Search for the cell housing the specified text and yield its [X, Y] center coordinate. 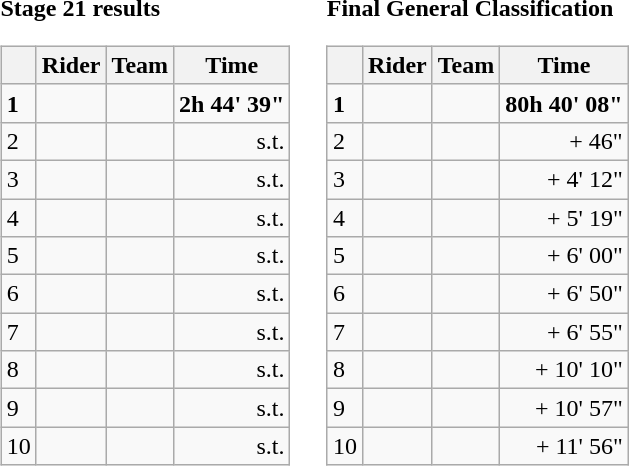
+ 46" [564, 141]
+ 6' 50" [564, 294]
2h 44' 39" [232, 103]
+ 6' 00" [564, 256]
80h 40' 08" [564, 103]
+ 10' 57" [564, 408]
+ 10' 10" [564, 370]
+ 4' 12" [564, 179]
+ 5' 19" [564, 217]
+ 11' 56" [564, 446]
+ 6' 55" [564, 332]
